Find where the given text appears and provide that cell's center as (x, y) coordinate. 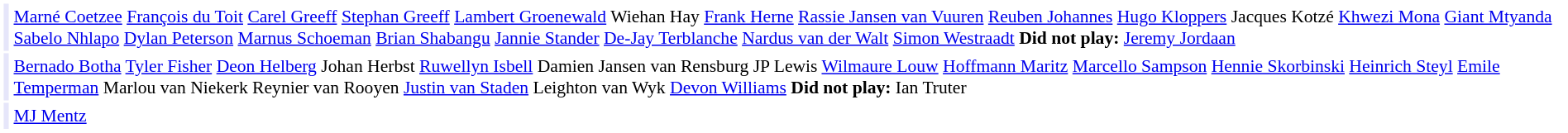
MJ Mentz (788, 116)
